Identify which cell holds the provided text, then report its (X, Y) central coordinate. 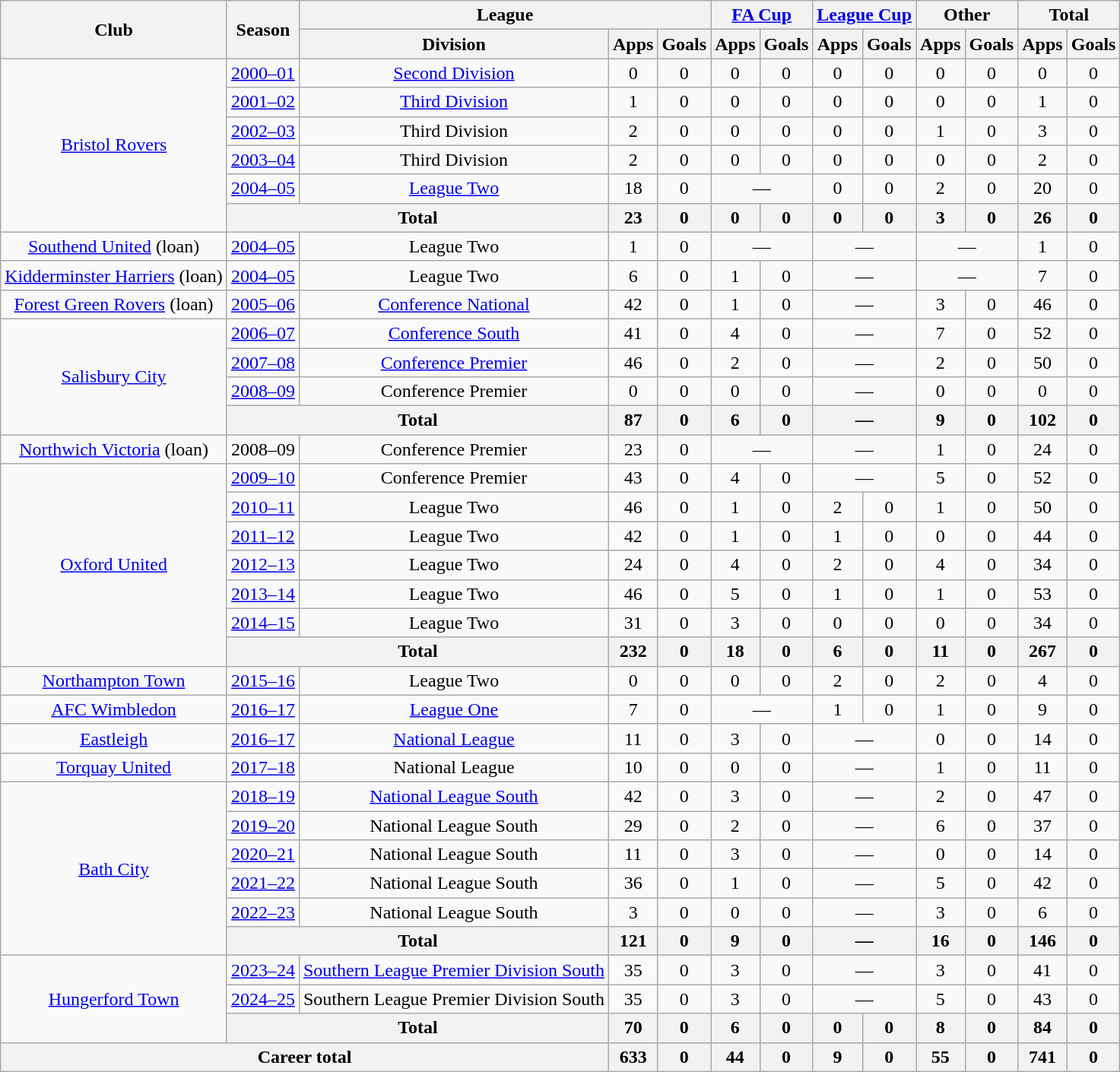
2013–14 (263, 594)
2001–02 (263, 102)
Division (453, 44)
2024–25 (263, 999)
Bristol Rovers (114, 145)
Other (967, 15)
267 (1042, 652)
84 (1042, 1028)
232 (633, 652)
10 (633, 767)
2015–16 (263, 680)
Northampton Town (114, 680)
2022–23 (263, 912)
53 (1042, 594)
Forest Green Rovers (loan) (114, 304)
2005–06 (263, 304)
121 (633, 941)
47 (1042, 796)
31 (633, 623)
741 (1042, 1057)
2000–01 (263, 73)
26 (1042, 217)
Southend United (loan) (114, 246)
2018–19 (263, 796)
League (505, 15)
League One (453, 709)
Salisbury City (114, 376)
Hungerford Town (114, 999)
Second Division (453, 73)
633 (633, 1057)
8 (941, 1028)
37 (1042, 825)
2020–21 (263, 855)
2010–11 (263, 507)
FA Cup (762, 15)
2014–15 (263, 623)
2011–12 (263, 536)
Conference National (453, 304)
League Cup (865, 15)
Torquay United (114, 767)
Kidderminster Harriers (loan) (114, 275)
102 (1042, 420)
36 (633, 883)
2006–07 (263, 333)
2021–22 (263, 883)
Eastleigh (114, 738)
2023–24 (263, 970)
Season (263, 30)
2002–03 (263, 131)
Conference South (453, 333)
Northwich Victoria (loan) (114, 449)
29 (633, 825)
AFC Wimbledon (114, 709)
2017–18 (263, 767)
55 (941, 1057)
Oxford United (114, 565)
Career total (305, 1057)
2003–04 (263, 160)
87 (633, 420)
Bath City (114, 868)
2009–10 (263, 478)
2012–13 (263, 565)
Club (114, 30)
16 (941, 941)
20 (1042, 189)
2007–08 (263, 363)
2019–20 (263, 825)
146 (1042, 941)
70 (633, 1028)
